Detect which cell encompasses the target text, then output its [X, Y] center coordinate. 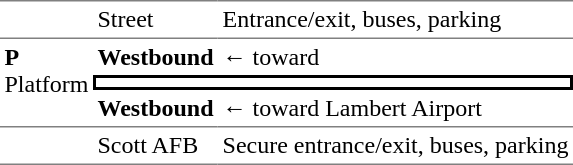
← toward [396, 57]
Street [156, 19]
← toward Lambert Airport [396, 109]
P Platform [46, 83]
Entrance/exit, buses, parking [396, 19]
